Capture the cell that displays the provided text and extract its [X, Y] central coordinate. 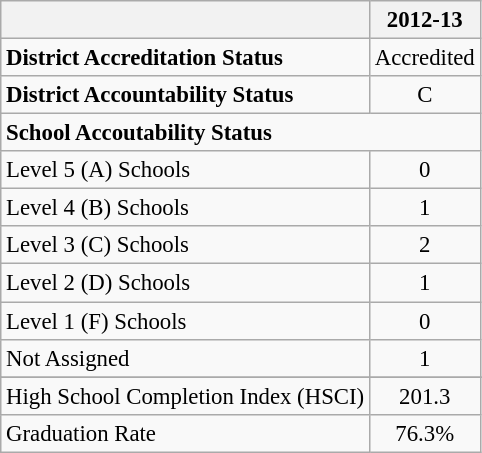
76.3% [424, 433]
District Accountability Status [186, 95]
District Accreditation Status [186, 58]
Level 4 (B) Schools [186, 208]
Not Assigned [186, 358]
Level 3 (C) Schools [186, 245]
Graduation Rate [186, 433]
2012-13 [424, 20]
2 [424, 245]
Accredited [424, 58]
C [424, 95]
Level 5 (A) Schools [186, 170]
201.3 [424, 396]
Level 1 (F) Schools [186, 321]
High School Completion Index (HSCI) [186, 396]
School Accoutability Status [240, 133]
Level 2 (D) Schools [186, 283]
